Search for the cell housing the specified text and yield its (X, Y) center coordinate. 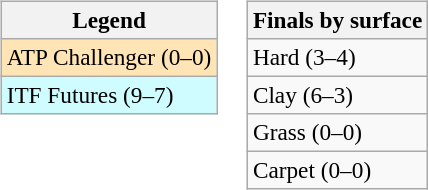
Hard (3–4) (337, 57)
Carpet (0–0) (337, 171)
ATP Challenger (0–0) (108, 57)
Legend (108, 20)
Clay (6–3) (337, 95)
Finals by surface (337, 20)
Grass (0–0) (337, 133)
ITF Futures (9–7) (108, 95)
